Determine the (X, Y) coordinate at the center of the cell enclosing the given text.  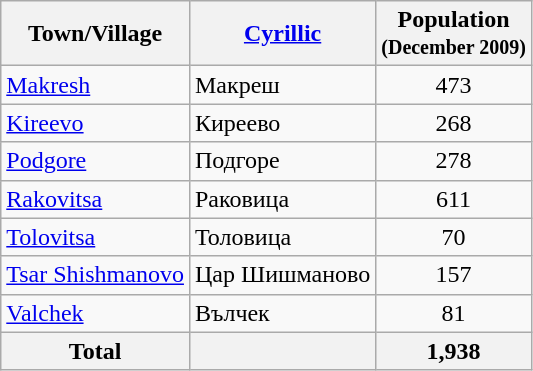
268 (454, 123)
Population(December 2009) (454, 34)
Толовица (282, 237)
Valchek (96, 313)
70 (454, 237)
Раковица (282, 199)
Tsar Shishmanovo (96, 275)
Макреш (282, 85)
Вълчек (282, 313)
Podgore (96, 161)
Cyrillic (282, 34)
Киреево (282, 123)
Kireevo (96, 123)
Tolovitsa (96, 237)
Makresh (96, 85)
81 (454, 313)
Подгоре (282, 161)
611 (454, 199)
157 (454, 275)
Цар Шишманово (282, 275)
Town/Village (96, 34)
1,938 (454, 351)
Total (96, 351)
473 (454, 85)
278 (454, 161)
Rakovitsa (96, 199)
